From the cell containing the given text, extract its center point as [X, Y] coordinate. 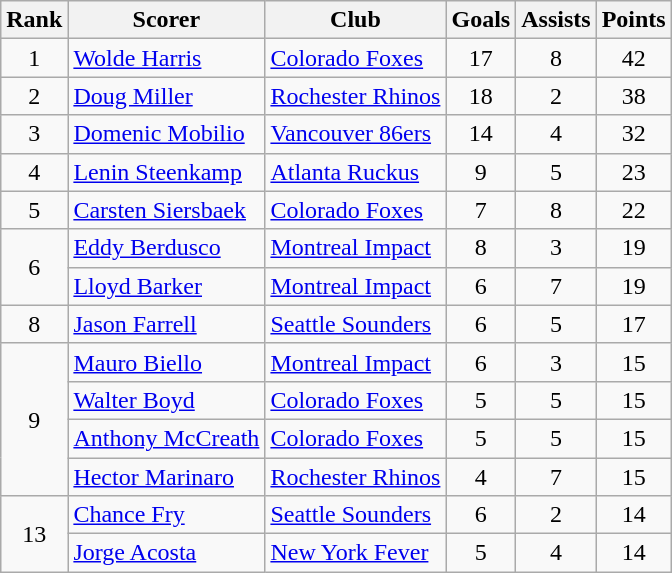
Lloyd Barker [166, 286]
Vancouver 86ers [356, 134]
Jason Farrell [166, 324]
Lenin Steenkamp [166, 172]
13 [34, 534]
Walter Boyd [166, 400]
1 [34, 58]
Club [356, 20]
Goals [481, 20]
18 [481, 96]
22 [634, 210]
Scorer [166, 20]
Hector Marinaro [166, 477]
Points [634, 20]
Domenic Mobilio [166, 134]
Doug Miller [166, 96]
23 [634, 172]
Anthony McCreath [166, 438]
Assists [556, 20]
Eddy Berdusco [166, 248]
Wolde Harris [166, 58]
32 [634, 134]
Carsten Siersbaek [166, 210]
38 [634, 96]
Jorge Acosta [166, 553]
Mauro Biello [166, 362]
New York Fever [356, 553]
42 [634, 58]
Atlanta Ruckus [356, 172]
Chance Fry [166, 515]
Rank [34, 20]
